Locate the cell with the specified text and output its [x, y] center coordinate. 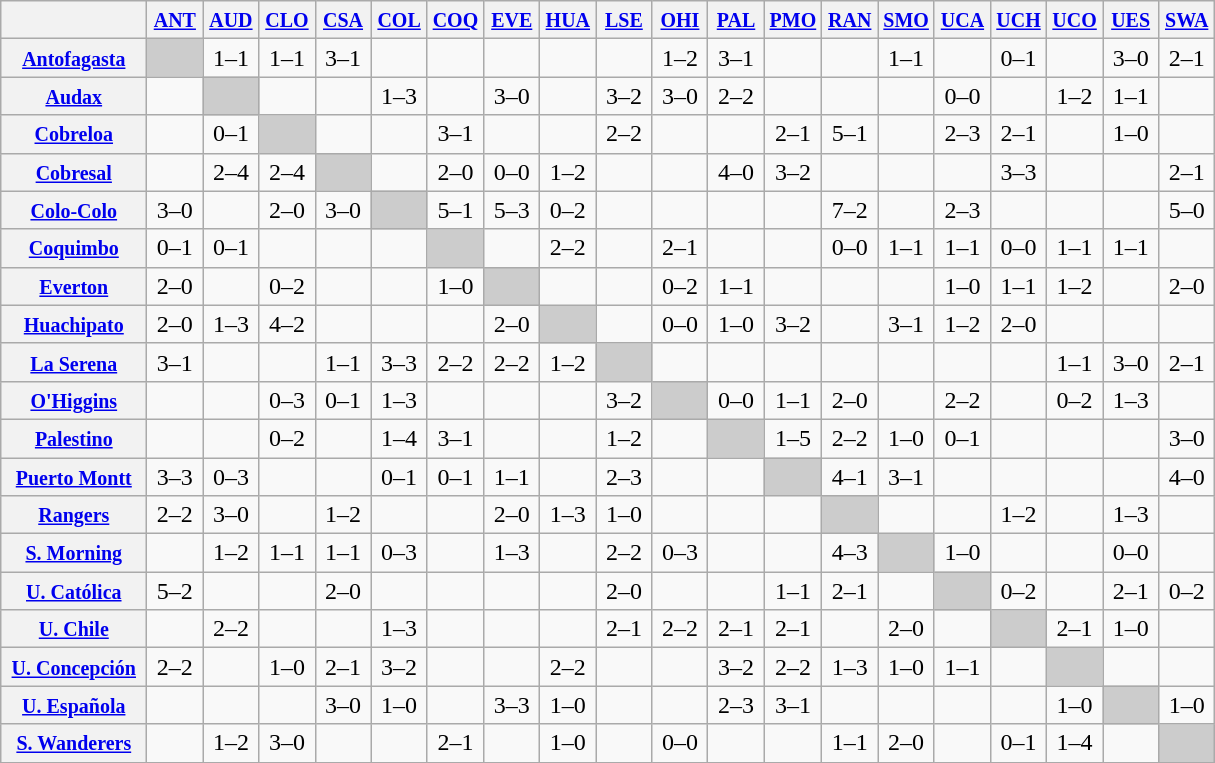
4–1 [850, 477]
EVE [512, 20]
Antofagasta [74, 58]
HUA [568, 20]
Palestino [74, 438]
CSA [343, 20]
5–3 [512, 210]
AUD [231, 20]
5–0 [1187, 210]
5–2 [175, 591]
La Serena [74, 362]
Audax [74, 96]
S. Wanderers [74, 743]
PMO [793, 20]
Huachipato [74, 324]
U. Española [74, 705]
ANT [175, 20]
UCH [1018, 20]
O'Higgins [74, 400]
U. Chile [74, 629]
RAN [850, 20]
Cobreloa [74, 134]
COL [399, 20]
1–5 [793, 438]
Rangers [74, 515]
PAL [736, 20]
CLO [287, 20]
UCA [962, 20]
U. Concepción [74, 667]
Cobresal [74, 172]
Colo-Colo [74, 210]
UCO [1075, 20]
S. Morning [74, 553]
OHI [680, 20]
SWA [1187, 20]
LSE [624, 20]
U. Católica [74, 591]
Puerto Montt [74, 477]
UES [1131, 20]
7–2 [850, 210]
4–3 [850, 553]
Coquimbo [74, 248]
4–2 [287, 324]
COQ [456, 20]
Everton [74, 286]
SMO [906, 20]
